Output the (X, Y) coordinate of the center of the cell containing the given text.  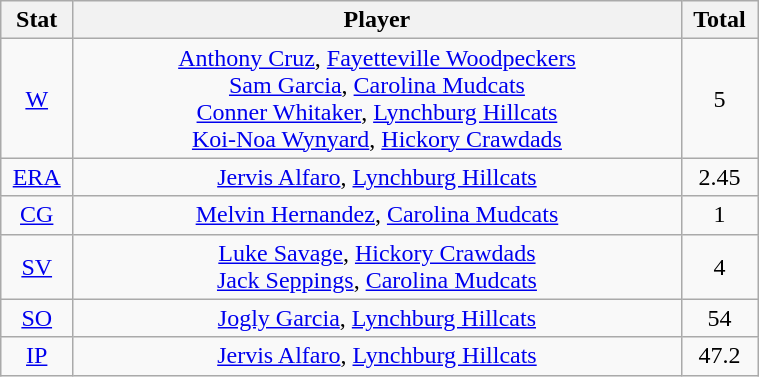
Melvin Hernandez, Carolina Mudcats (378, 215)
Luke Savage, Hickory Crawdads Jack Seppings, Carolina Mudcats (378, 266)
4 (719, 266)
2.45 (719, 177)
ERA (37, 177)
54 (719, 318)
Player (378, 20)
IP (37, 356)
Anthony Cruz, Fayetteville Woodpeckers Sam Garcia, Carolina Mudcats Conner Whitaker, Lynchburg Hillcats Koi-Noa Wynyard, Hickory Crawdads (378, 98)
W (37, 98)
Stat (37, 20)
SO (37, 318)
Jogly Garcia, Lynchburg Hillcats (378, 318)
SV (37, 266)
Total (719, 20)
47.2 (719, 356)
5 (719, 98)
CG (37, 215)
1 (719, 215)
